Find where the given text appears and provide that cell's center as [X, Y] coordinate. 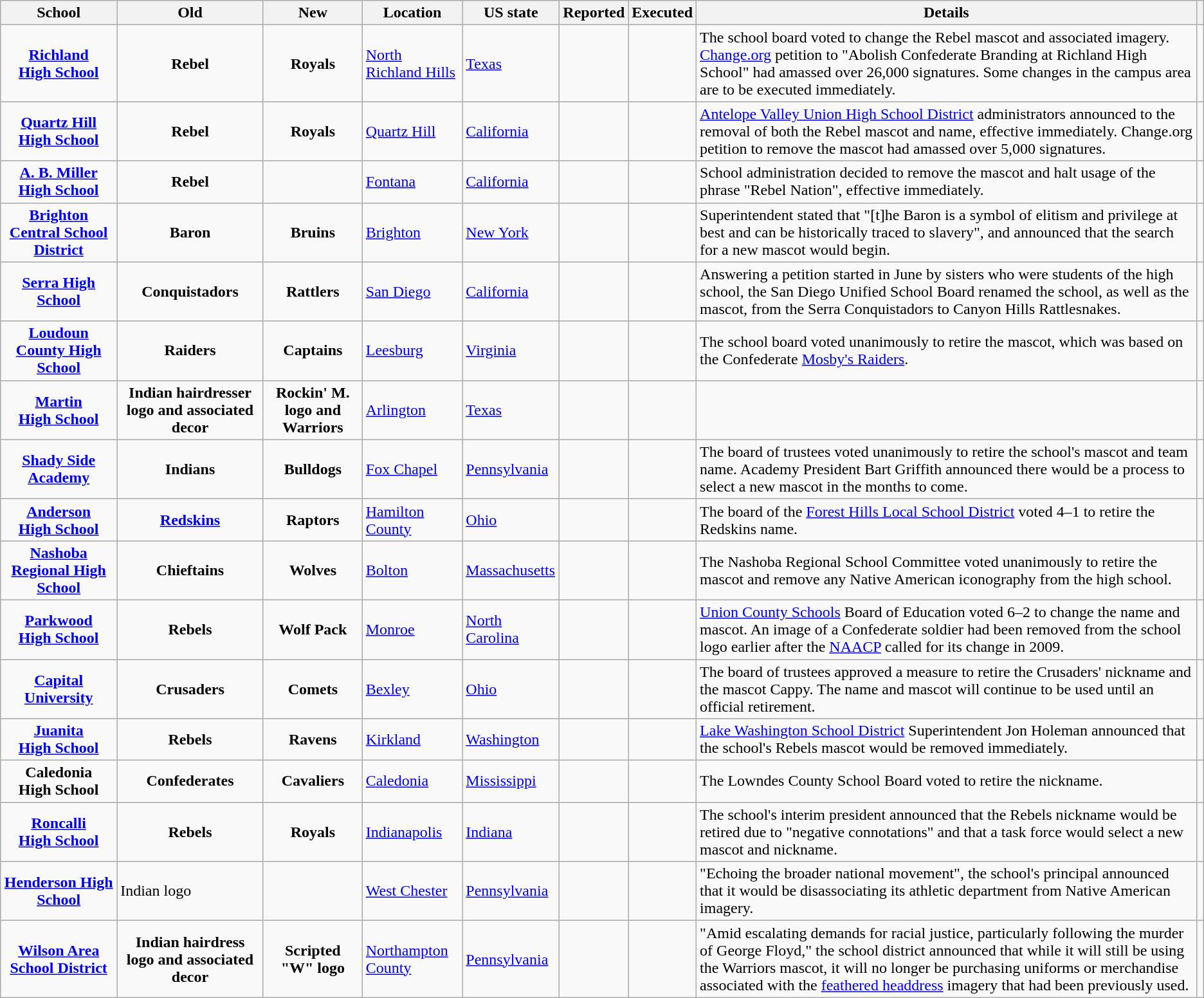
Executed [662, 13]
School administration decided to remove the mascot and halt usage of the phrase "Rebel Nation", effective immediately. [947, 181]
Cavaliers [313, 781]
Indians [190, 469]
The Lowndes County School Board voted to retire the nickname. [947, 781]
Juanita High School [59, 740]
West Chester [412, 891]
New [313, 13]
Rattlers [313, 291]
Quartz Hill [412, 131]
Lake Washington School District Superintendent Jon Holeman announced that the school's Rebels mascot would be removed immediately. [947, 740]
Shady Side Academy [59, 469]
Fox Chapel [412, 469]
Scripted "W" logo [313, 959]
Kirkland [412, 740]
Brighton Central School District [59, 232]
Indian hairdresser logo and associated decor [190, 410]
North Richland Hills [412, 63]
Northampton County [412, 959]
Indian hairdress logo and associated decor [190, 959]
Anderson High School [59, 520]
Indianapolis [412, 832]
Location [412, 13]
Bexley [412, 688]
Parkwood High School [59, 629]
Reported [594, 13]
San Diego [412, 291]
Chieftains [190, 570]
Hamilton County [412, 520]
Roncalli High School [59, 832]
Capital University [59, 688]
The school board voted unanimously to retire the mascot, which was based on the Confederate Mosby's Raiders. [947, 351]
Nashoba Regional High School [59, 570]
Bolton [412, 570]
US state [511, 13]
Redskins [190, 520]
Caledonia [412, 781]
Baron [190, 232]
Captains [313, 351]
Mississippi [511, 781]
Henderson High School [59, 891]
Rockin' M. logo and Warriors [313, 410]
A. B. Miller High School [59, 181]
Comets [313, 688]
Virginia [511, 351]
Ravens [313, 740]
Martin High School [59, 410]
Brighton [412, 232]
Fontana [412, 181]
Confederates [190, 781]
Richland High School [59, 63]
Wolves [313, 570]
North Carolina [511, 629]
Raiders [190, 351]
Raptors [313, 520]
School [59, 13]
Wilson Area School District [59, 959]
The board of the Forest Hills Local School District voted 4–1 to retire the Redskins name. [947, 520]
Leesburg [412, 351]
Bulldogs [313, 469]
Indian logo [190, 891]
Details [947, 13]
Massachusetts [511, 570]
Monroe [412, 629]
Indiana [511, 832]
Wolf Pack [313, 629]
Old [190, 13]
Arlington [412, 410]
Washington [511, 740]
The Nashoba Regional School Committee voted unanimously to retire the mascot and remove any Native American iconography from the high school. [947, 570]
Loudoun County High School [59, 351]
Caledonia High School [59, 781]
Conquistadors [190, 291]
New York [511, 232]
Bruins [313, 232]
Quartz Hill High School [59, 131]
Serra High School [59, 291]
Crusaders [190, 688]
